Determine the [X, Y] coordinate at the center of the cell enclosing the given text.  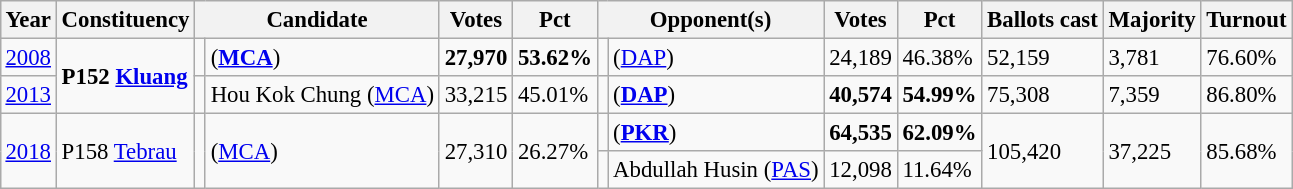
2008 [28, 57]
Ballots cast [1042, 20]
Year [28, 20]
12,098 [860, 170]
2013 [28, 95]
27,310 [476, 152]
7,359 [1152, 95]
105,420 [1042, 152]
Hou Kok Chung (MCA) [322, 95]
(PKR) [716, 133]
54.99% [940, 95]
76.60% [1246, 57]
40,574 [860, 95]
11.64% [940, 170]
33,215 [476, 95]
86.80% [1246, 95]
Majority [1152, 20]
P152 Kluang [125, 76]
75,308 [1042, 95]
2018 [28, 152]
53.62% [556, 57]
24,189 [860, 57]
45.01% [556, 95]
27,970 [476, 57]
85.68% [1246, 152]
Opponent(s) [710, 20]
46.38% [940, 57]
26.27% [556, 152]
Constituency [125, 20]
Turnout [1246, 20]
Abdullah Husin (PAS) [716, 170]
3,781 [1152, 57]
64,535 [860, 133]
P158 Tebrau [125, 152]
52,159 [1042, 57]
37,225 [1152, 152]
62.09% [940, 133]
Candidate [318, 20]
